Capture the cell that displays the provided text and extract its [X, Y] central coordinate. 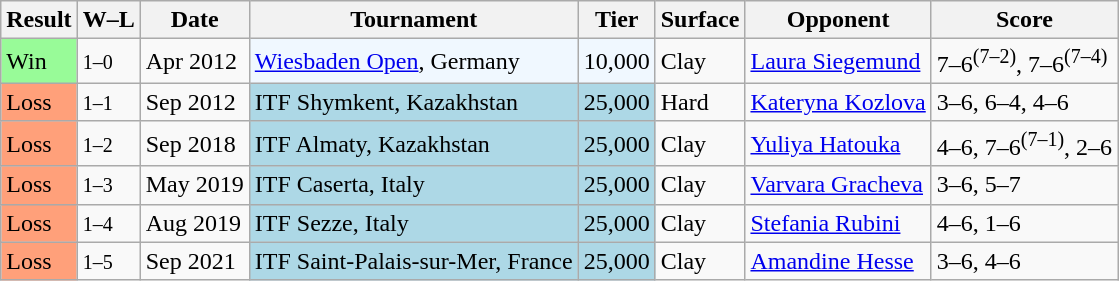
ITF Almaty, Kazakhstan [414, 144]
Wiesbaden Open, Germany [414, 62]
10,000 [616, 62]
1–0 [108, 62]
Kateryna Kozlova [838, 102]
Laura Siegemund [838, 62]
Win [39, 62]
1–2 [108, 144]
Opponent [838, 20]
ITF Sezze, Italy [414, 223]
1–1 [108, 102]
Apr 2012 [194, 62]
Amandine Hesse [838, 261]
3–6, 6–4, 4–6 [1024, 102]
1–4 [108, 223]
Sep 2018 [194, 144]
3–6, 5–7 [1024, 185]
ITF Saint-Palais-sur-Mer, France [414, 261]
Surface [700, 20]
ITF Caserta, Italy [414, 185]
Sep 2012 [194, 102]
Sep 2021 [194, 261]
4–6, 7–6(7–1), 2–6 [1024, 144]
Hard [700, 102]
Score [1024, 20]
Stefania Rubini [838, 223]
Tier [616, 20]
Tournament [414, 20]
Result [39, 20]
ITF Shymkent, Kazakhstan [414, 102]
W–L [108, 20]
Aug 2019 [194, 223]
3–6, 4–6 [1024, 261]
Yuliya Hatouka [838, 144]
1–3 [108, 185]
1–5 [108, 261]
7–6(7–2), 7–6(7–4) [1024, 62]
4–6, 1–6 [1024, 223]
May 2019 [194, 185]
Varvara Gracheva [838, 185]
Date [194, 20]
